Provide the [X, Y] coordinate of the cell's center where the given text is located.  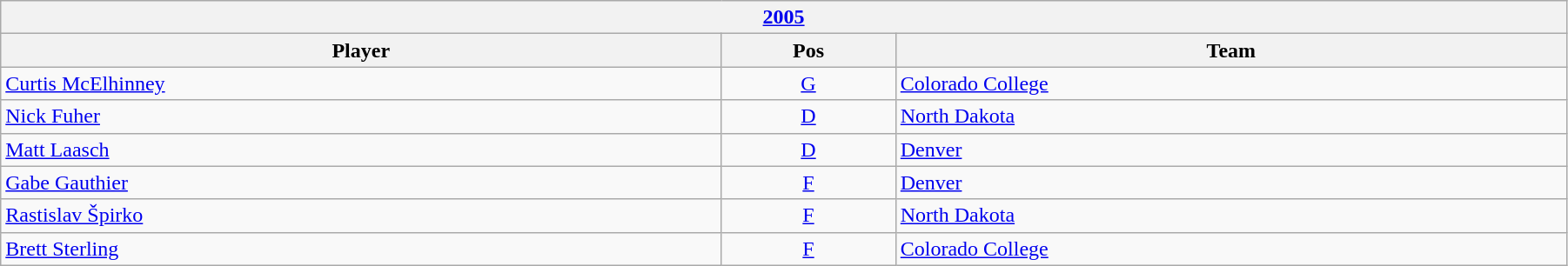
Team [1230, 50]
Matt Laasch [361, 150]
G [808, 83]
Gabe Gauthier [361, 183]
Pos [808, 50]
Player [361, 50]
Brett Sterling [361, 249]
Rastislav Špirko [361, 216]
Nick Fuher [361, 116]
2005 [784, 17]
Curtis McElhinney [361, 83]
